Pinpoint the cell where the given text exists, returning its [X, Y] midpoint coordinate. 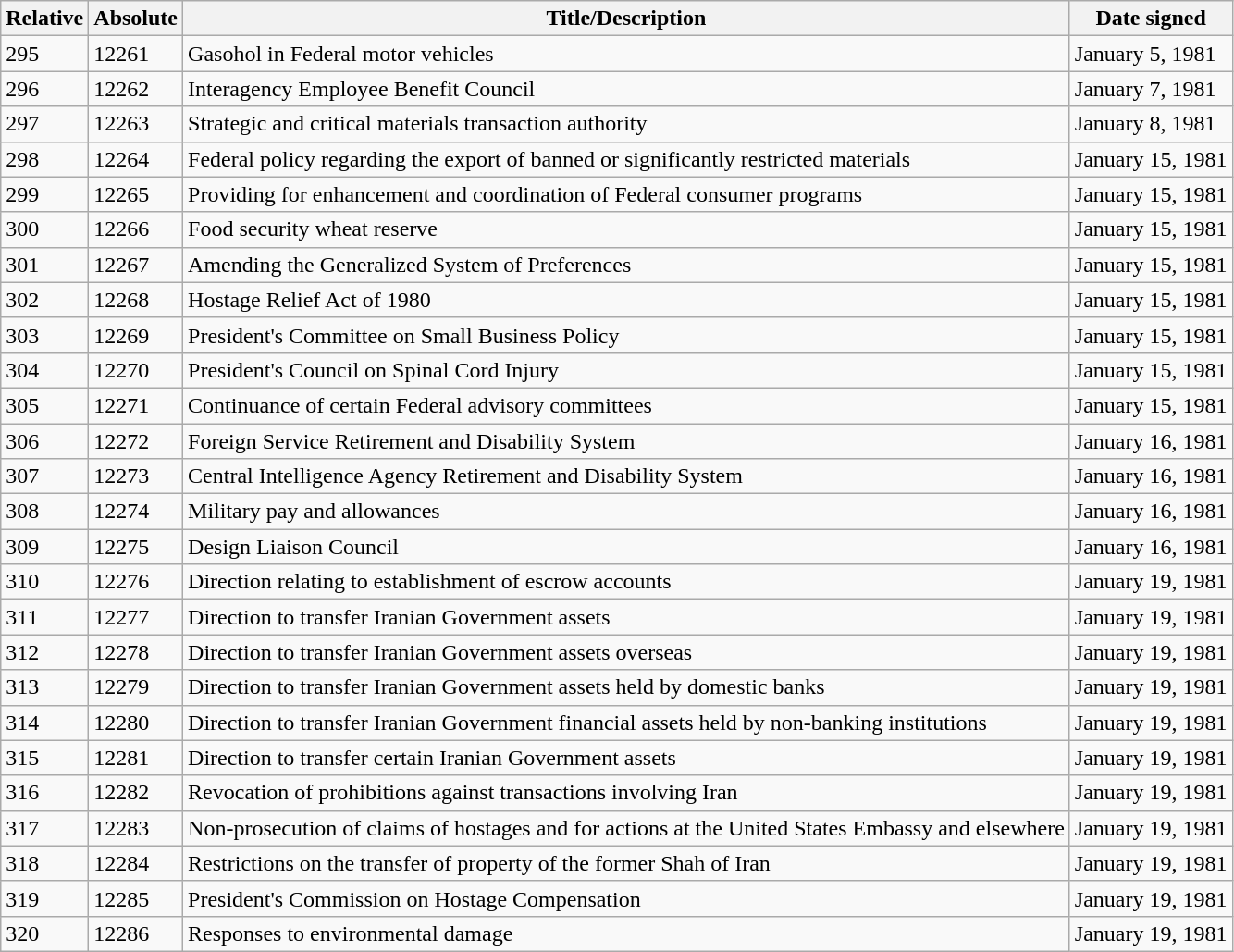
Direction to transfer certain Iranian Government assets [627, 758]
Hostage Relief Act of 1980 [627, 300]
President's Council on Spinal Cord Injury [627, 370]
12263 [136, 124]
Continuance of certain Federal advisory committees [627, 405]
309 [44, 547]
308 [44, 512]
January 7, 1981 [1151, 89]
12280 [136, 723]
Absolute [136, 19]
Federal policy regarding the export of banned or significantly restricted materials [627, 159]
12270 [136, 370]
314 [44, 723]
318 [44, 863]
305 [44, 405]
Interagency Employee Benefit Council [627, 89]
Title/Description [627, 19]
Amending the Generalized System of Preferences [627, 265]
12276 [136, 582]
310 [44, 582]
12265 [136, 194]
320 [44, 933]
300 [44, 229]
January 5, 1981 [1151, 54]
Providing for enhancement and coordination of Federal consumer programs [627, 194]
296 [44, 89]
12269 [136, 335]
12284 [136, 863]
315 [44, 758]
12273 [136, 476]
Responses to environmental damage [627, 933]
298 [44, 159]
12268 [136, 300]
12261 [136, 54]
12279 [136, 687]
307 [44, 476]
Direction to transfer Iranian Government financial assets held by non-banking institutions [627, 723]
312 [44, 652]
12267 [136, 265]
313 [44, 687]
319 [44, 898]
302 [44, 300]
Relative [44, 19]
Gasohol in Federal motor vehicles [627, 54]
President's Commission on Hostage Compensation [627, 898]
299 [44, 194]
Direction relating to establishment of escrow accounts [627, 582]
Direction to transfer Iranian Government assets held by domestic banks [627, 687]
12282 [136, 793]
January 8, 1981 [1151, 124]
President's Committee on Small Business Policy [627, 335]
12277 [136, 617]
Food security wheat reserve [627, 229]
301 [44, 265]
Foreign Service Retirement and Disability System [627, 441]
Revocation of prohibitions against transactions involving Iran [627, 793]
304 [44, 370]
12274 [136, 512]
12262 [136, 89]
295 [44, 54]
12281 [136, 758]
303 [44, 335]
316 [44, 793]
12272 [136, 441]
12264 [136, 159]
Restrictions on the transfer of property of the former Shah of Iran [627, 863]
12266 [136, 229]
Direction to transfer Iranian Government assets [627, 617]
Direction to transfer Iranian Government assets overseas [627, 652]
Non-prosecution of claims of hostages and for actions at the United States Embassy and elsewhere [627, 828]
12271 [136, 405]
Strategic and critical materials transaction authority [627, 124]
311 [44, 617]
317 [44, 828]
12285 [136, 898]
12286 [136, 933]
12278 [136, 652]
306 [44, 441]
297 [44, 124]
Military pay and allowances [627, 512]
Central Intelligence Agency Retirement and Disability System [627, 476]
Date signed [1151, 19]
12283 [136, 828]
12275 [136, 547]
Design Liaison Council [627, 547]
